Extract the [X, Y] coordinate from the center of the cell holding the provided text.  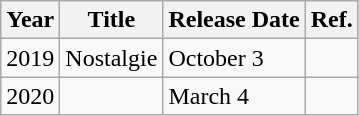
2020 [30, 96]
March 4 [234, 96]
October 3 [234, 58]
Release Date [234, 20]
Year [30, 20]
Title [112, 20]
2019 [30, 58]
Ref. [332, 20]
Nostalgie [112, 58]
